Pinpoint the cell where the given text exists, returning its [x, y] midpoint coordinate. 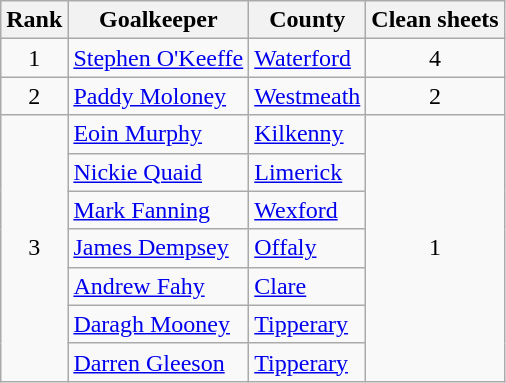
Stephen O'Keeffe [158, 58]
James Dempsey [158, 248]
Mark Fanning [158, 210]
Wexford [308, 210]
Daragh Mooney [158, 324]
Kilkenny [308, 134]
Limerick [308, 172]
Waterford [308, 58]
Offaly [308, 248]
Rank [34, 20]
County [308, 20]
Nickie Quaid [158, 172]
3 [34, 248]
4 [435, 58]
Andrew Fahy [158, 286]
Goalkeeper [158, 20]
Darren Gleeson [158, 362]
Eoin Murphy [158, 134]
Paddy Moloney [158, 96]
Clare [308, 286]
Westmeath [308, 96]
Clean sheets [435, 20]
